Find where the given text appears and provide that cell's center as [X, Y] coordinate. 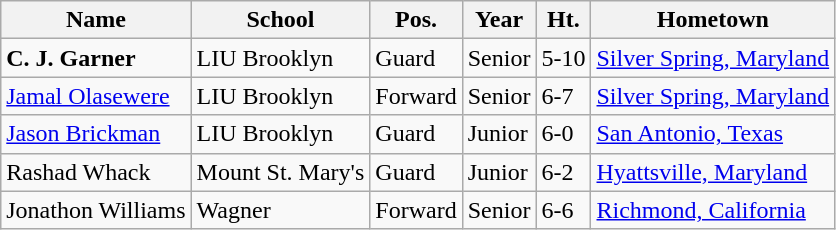
Mount St. Mary's [280, 172]
6-2 [564, 172]
C. J. Garner [96, 58]
Rashad Whack [96, 172]
6-0 [564, 134]
Jamal Olasewere [96, 96]
Name [96, 20]
Ht. [564, 20]
Wagner [280, 210]
School [280, 20]
Hyattsville, Maryland [713, 172]
Year [499, 20]
Pos. [416, 20]
Jonathon Williams [96, 210]
Hometown [713, 20]
San Antonio, Texas [713, 134]
Jason Brickman [96, 134]
5-10 [564, 58]
6-7 [564, 96]
6-6 [564, 210]
Richmond, California [713, 210]
